Detect which cell encompasses the target text, then output its (X, Y) center coordinate. 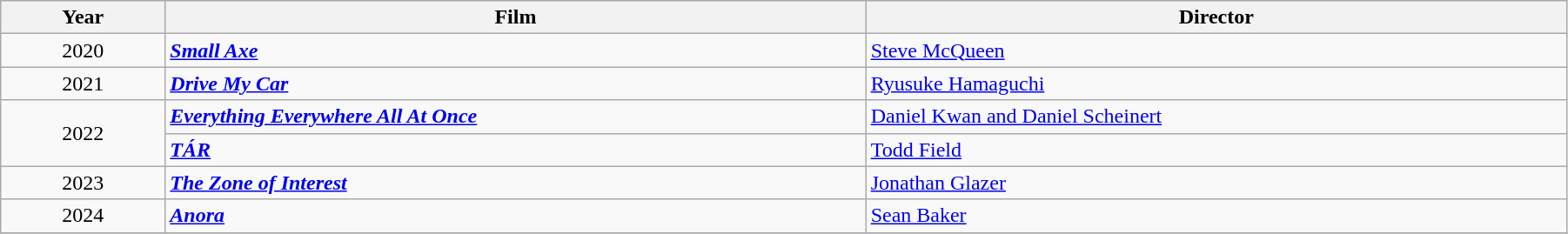
2020 (84, 50)
Ryusuke Hamaguchi (1216, 84)
Year (84, 17)
2021 (84, 84)
2022 (84, 133)
Drive My Car (515, 84)
Todd Field (1216, 150)
Jonathan Glazer (1216, 183)
2023 (84, 183)
Film (515, 17)
The Zone of Interest (515, 183)
Anora (515, 216)
Daniel Kwan and Daniel Scheinert (1216, 117)
TÁR (515, 150)
Small Axe (515, 50)
Steve McQueen (1216, 50)
Sean Baker (1216, 216)
2024 (84, 216)
Everything Everywhere All At Once (515, 117)
Director (1216, 17)
